Search for the cell housing the specified text and yield its [x, y] center coordinate. 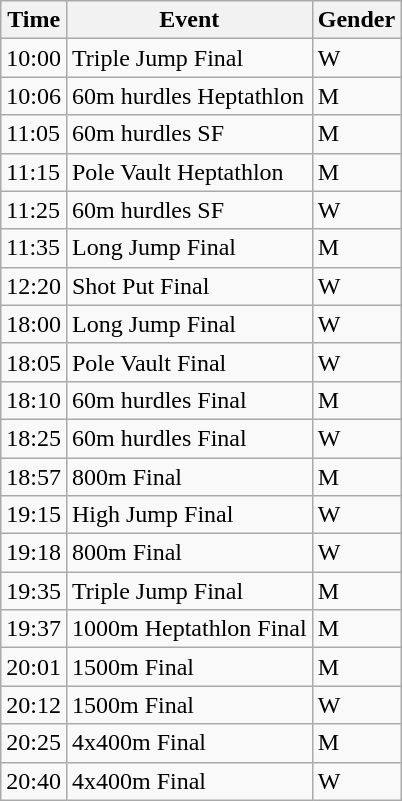
10:06 [34, 96]
Pole Vault Final [189, 362]
11:25 [34, 210]
20:40 [34, 781]
19:37 [34, 629]
60m hurdles Heptathlon [189, 96]
20:25 [34, 743]
18:25 [34, 438]
Shot Put Final [189, 286]
18:05 [34, 362]
20:01 [34, 667]
Pole Vault Heptathlon [189, 172]
Time [34, 20]
18:10 [34, 400]
1000m Heptathlon Final [189, 629]
Gender [356, 20]
19:18 [34, 553]
10:00 [34, 58]
12:20 [34, 286]
19:15 [34, 515]
18:57 [34, 477]
18:00 [34, 324]
20:12 [34, 705]
High Jump Final [189, 515]
Event [189, 20]
19:35 [34, 591]
11:15 [34, 172]
11:35 [34, 248]
11:05 [34, 134]
